Provide the (X, Y) coordinate of the cell's center where the given text is located.  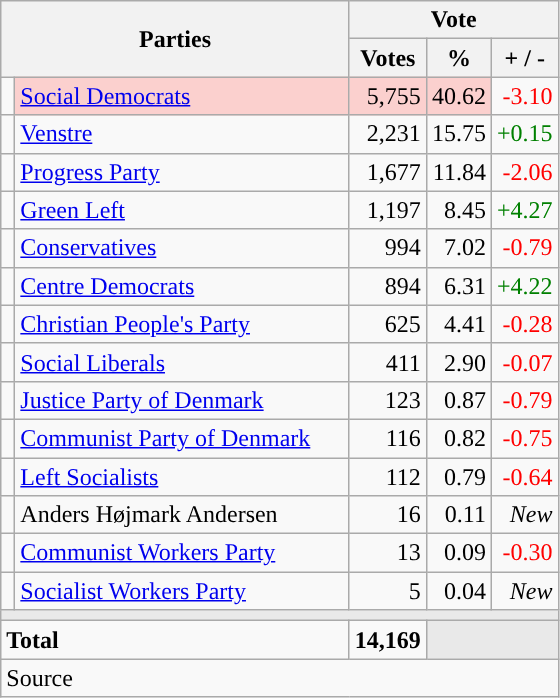
Communist Party of Denmark (182, 438)
0.11 (458, 515)
411 (388, 362)
6.31 (458, 286)
1,677 (388, 172)
40.62 (458, 96)
% (458, 58)
15.75 (458, 134)
112 (388, 477)
13 (388, 553)
Venstre (182, 134)
Left Socialists (182, 477)
0.79 (458, 477)
Centre Democrats (182, 286)
0.82 (458, 438)
Votes (388, 58)
-0.75 (524, 438)
-3.10 (524, 96)
-0.64 (524, 477)
Progress Party (182, 172)
4.41 (458, 324)
1,197 (388, 210)
894 (388, 286)
-0.30 (524, 553)
14,169 (388, 640)
+0.15 (524, 134)
Social Democrats (182, 96)
5 (388, 591)
Anders Højmark Andersen (182, 515)
5,755 (388, 96)
Source (280, 678)
116 (388, 438)
-0.28 (524, 324)
11.84 (458, 172)
Green Left (182, 210)
Communist Workers Party (182, 553)
123 (388, 400)
0.04 (458, 591)
Vote (454, 20)
7.02 (458, 248)
994 (388, 248)
+4.22 (524, 286)
+ / - (524, 58)
Parties (176, 39)
2.90 (458, 362)
16 (388, 515)
Total (176, 640)
-0.07 (524, 362)
Conservatives (182, 248)
2,231 (388, 134)
0.87 (458, 400)
+4.27 (524, 210)
0.09 (458, 553)
-2.06 (524, 172)
625 (388, 324)
8.45 (458, 210)
Social Liberals (182, 362)
Socialist Workers Party (182, 591)
Christian People's Party (182, 324)
Justice Party of Denmark (182, 400)
